Extract the [x, y] coordinate from the center of the cell holding the provided text.  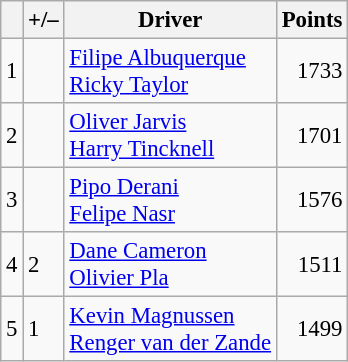
Kevin Magnussen Renger van der Zande [170, 330]
Dane Cameron Olivier Pla [170, 264]
1511 [312, 264]
1499 [312, 330]
Driver [170, 20]
1733 [312, 72]
Points [312, 20]
5 [12, 330]
1576 [312, 200]
Pipo Derani Felipe Nasr [170, 200]
Filipe Albuquerque Ricky Taylor [170, 72]
Oliver Jarvis Harry Tincknell [170, 136]
3 [12, 200]
4 [12, 264]
+/– [44, 20]
1701 [312, 136]
